For the text-containing cell, return its midpoint in [X, Y] coordinate format. 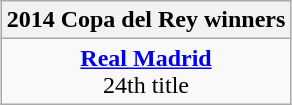
2014 Copa del Rey winners [146, 20]
Real Madrid24th title [146, 72]
